Provide the [X, Y] coordinate of the cell's center where the given text is located.  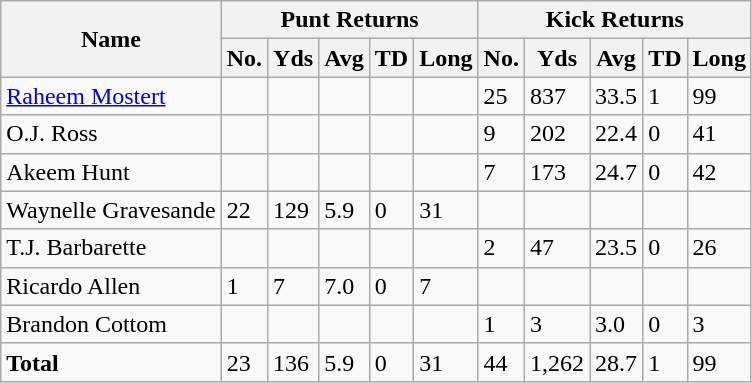
42 [719, 172]
33.5 [616, 96]
Kick Returns [614, 20]
136 [294, 362]
837 [556, 96]
Akeem Hunt [111, 172]
3.0 [616, 324]
O.J. Ross [111, 134]
Punt Returns [350, 20]
Total [111, 362]
Brandon Cottom [111, 324]
173 [556, 172]
25 [501, 96]
202 [556, 134]
41 [719, 134]
Name [111, 39]
28.7 [616, 362]
22.4 [616, 134]
2 [501, 248]
Waynelle Gravesande [111, 210]
9 [501, 134]
Ricardo Allen [111, 286]
26 [719, 248]
22 [244, 210]
7.0 [344, 286]
T.J. Barbarette [111, 248]
23 [244, 362]
44 [501, 362]
23.5 [616, 248]
1,262 [556, 362]
129 [294, 210]
Raheem Mostert [111, 96]
24.7 [616, 172]
47 [556, 248]
